Determine the [x, y] coordinate at the center of the cell enclosing the given text.  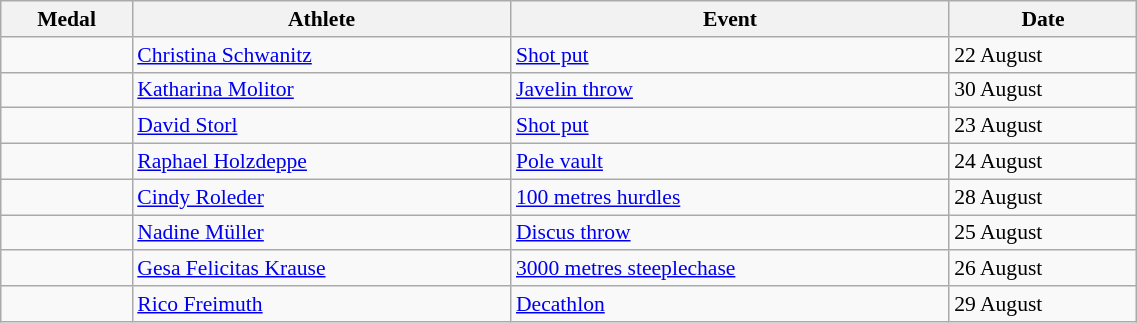
Rico Freimuth [322, 304]
Cindy Roleder [322, 197]
Raphael Holzdeppe [322, 162]
Nadine Müller [322, 233]
23 August [1043, 126]
Date [1043, 19]
3000 metres steeplechase [730, 269]
David Storl [322, 126]
29 August [1043, 304]
Discus throw [730, 233]
25 August [1043, 233]
Medal [67, 19]
Athlete [322, 19]
Event [730, 19]
30 August [1043, 90]
100 metres hurdles [730, 197]
22 August [1043, 55]
Decathlon [730, 304]
Pole vault [730, 162]
24 August [1043, 162]
Javelin throw [730, 90]
Katharina Molitor [322, 90]
28 August [1043, 197]
Christina Schwanitz [322, 55]
26 August [1043, 269]
Gesa Felicitas Krause [322, 269]
